Extract the (x, y) coordinate from the center of the cell holding the provided text.  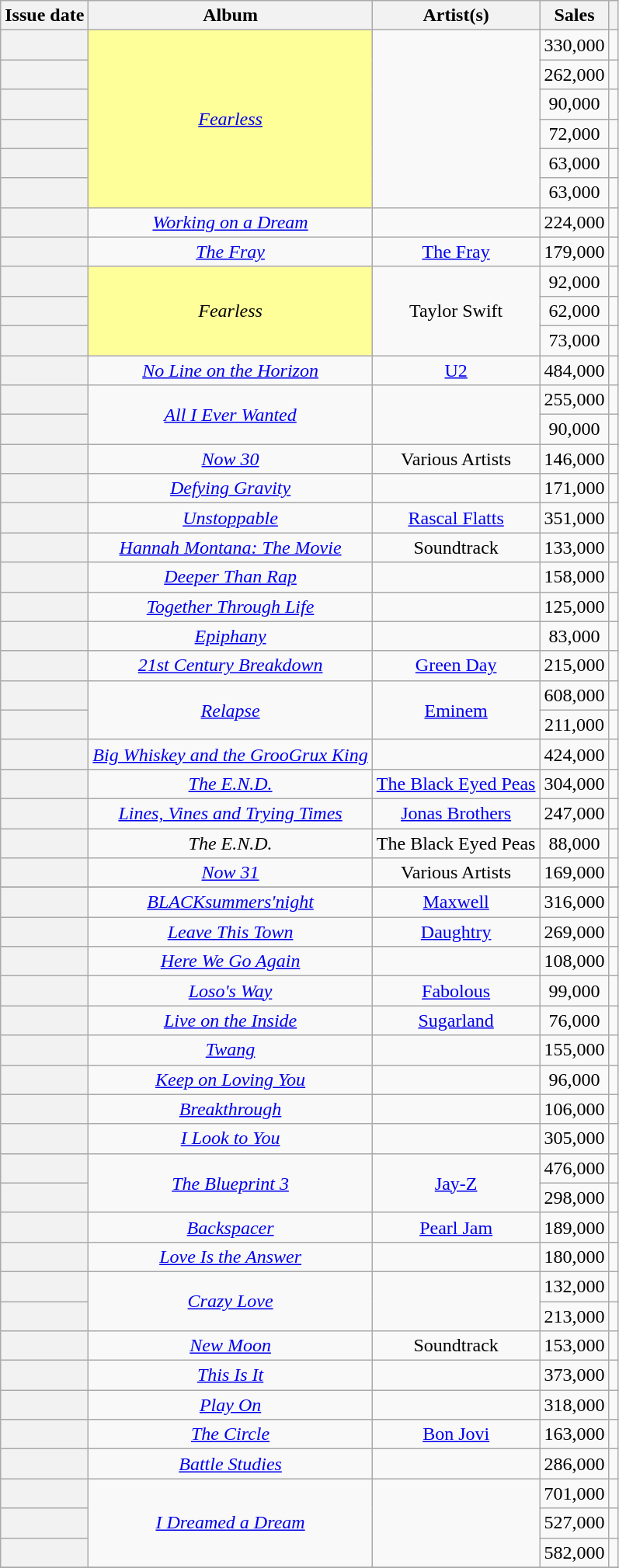
146,000 (575, 459)
Taylor Swift (456, 311)
424,000 (575, 754)
BLACKsummers'night (230, 902)
96,000 (575, 1080)
Backspacer (230, 1227)
304,000 (575, 784)
171,000 (575, 488)
476,000 (575, 1168)
484,000 (575, 370)
316,000 (575, 902)
298,000 (575, 1198)
76,000 (575, 1020)
Big Whiskey and the GrooGrux King (230, 754)
The Blueprint 3 (230, 1183)
158,000 (575, 577)
Epiphany (230, 636)
62,000 (575, 311)
Together Through Life (230, 607)
Twang (230, 1050)
330,000 (575, 45)
255,000 (575, 400)
269,000 (575, 932)
224,000 (575, 222)
Now 31 (230, 873)
180,000 (575, 1257)
Keep on Loving You (230, 1080)
Sales (575, 16)
Love Is the Answer (230, 1257)
All I Ever Wanted (230, 415)
72,000 (575, 134)
527,000 (575, 1523)
Issue date (45, 16)
Fabolous (456, 991)
New Moon (230, 1346)
179,000 (575, 252)
Crazy Love (230, 1301)
106,000 (575, 1109)
247,000 (575, 813)
262,000 (575, 75)
125,000 (575, 607)
Battle Studies (230, 1464)
Now 30 (230, 459)
U2 (456, 370)
Bon Jovi (456, 1434)
99,000 (575, 991)
Artist(s) (456, 16)
169,000 (575, 873)
351,000 (575, 518)
Breakthrough (230, 1109)
Album (230, 16)
132,000 (575, 1286)
Jay-Z (456, 1183)
Here We Go Again (230, 961)
I Dreamed a Dream (230, 1523)
582,000 (575, 1552)
153,000 (575, 1346)
373,000 (575, 1375)
211,000 (575, 725)
Daughtry (456, 932)
Hannah Montana: The Movie (230, 548)
213,000 (575, 1316)
108,000 (575, 961)
Deeper Than Rap (230, 577)
Pearl Jam (456, 1227)
Sugarland (456, 1020)
92,000 (575, 281)
Maxwell (456, 902)
This Is It (230, 1375)
286,000 (575, 1464)
Rascal Flatts (456, 518)
163,000 (575, 1434)
88,000 (575, 843)
83,000 (575, 636)
Leave This Town (230, 932)
701,000 (575, 1493)
Working on a Dream (230, 222)
Relapse (230, 710)
133,000 (575, 548)
155,000 (575, 1050)
21st Century Breakdown (230, 666)
I Look to You (230, 1139)
The Circle (230, 1434)
Green Day (456, 666)
318,000 (575, 1405)
No Line on the Horizon (230, 370)
215,000 (575, 666)
Loso's Way (230, 991)
608,000 (575, 695)
Defying Gravity (230, 488)
73,000 (575, 340)
189,000 (575, 1227)
Unstoppable (230, 518)
305,000 (575, 1139)
Play On (230, 1405)
Live on the Inside (230, 1020)
Eminem (456, 710)
Lines, Vines and Trying Times (230, 813)
Jonas Brothers (456, 813)
